Detect which cell encompasses the target text, then output its (x, y) center coordinate. 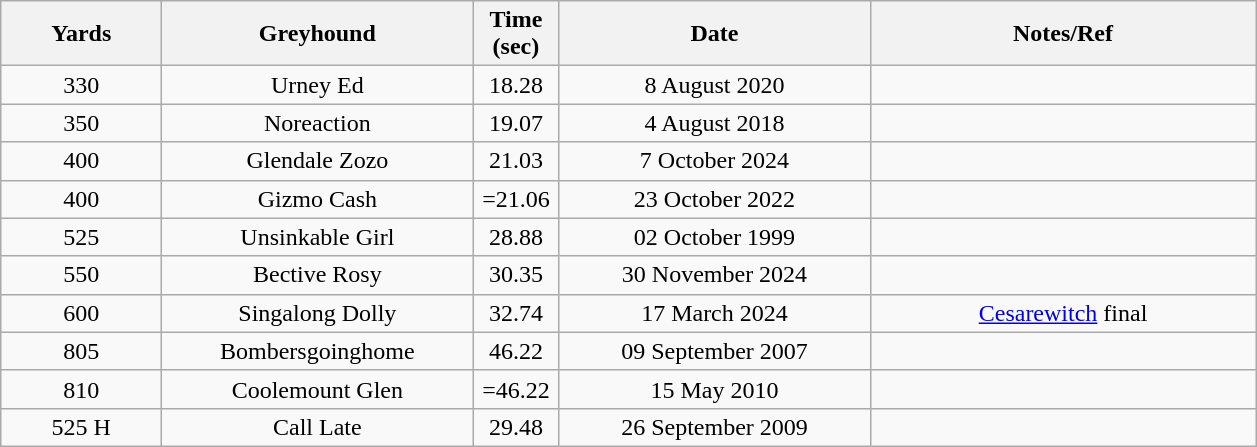
330 (82, 85)
Cesarewitch final (1063, 313)
600 (82, 313)
15 May 2010 (714, 389)
Glendale Zozo (318, 161)
=21.06 (516, 199)
Unsinkable Girl (318, 237)
Greyhound (318, 34)
810 (82, 389)
Date (714, 34)
Singalong Dolly (318, 313)
17 March 2024 (714, 313)
525 H (82, 427)
=46.22 (516, 389)
02 October 1999 (714, 237)
7 October 2024 (714, 161)
Bective Rosy (318, 275)
Yards (82, 34)
29.48 (516, 427)
Gizmo Cash (318, 199)
525 (82, 237)
18.28 (516, 85)
550 (82, 275)
Noreaction (318, 123)
Time (sec) (516, 34)
21.03 (516, 161)
09 September 2007 (714, 351)
Notes/Ref (1063, 34)
Coolemount Glen (318, 389)
Call Late (318, 427)
26 September 2009 (714, 427)
Bombersgoinghome (318, 351)
46.22 (516, 351)
Urney Ed (318, 85)
4 August 2018 (714, 123)
30.35 (516, 275)
32.74 (516, 313)
8 August 2020 (714, 85)
28.88 (516, 237)
23 October 2022 (714, 199)
805 (82, 351)
19.07 (516, 123)
30 November 2024 (714, 275)
350 (82, 123)
